Extract the [X, Y] coordinate from the center of the cell holding the provided text.  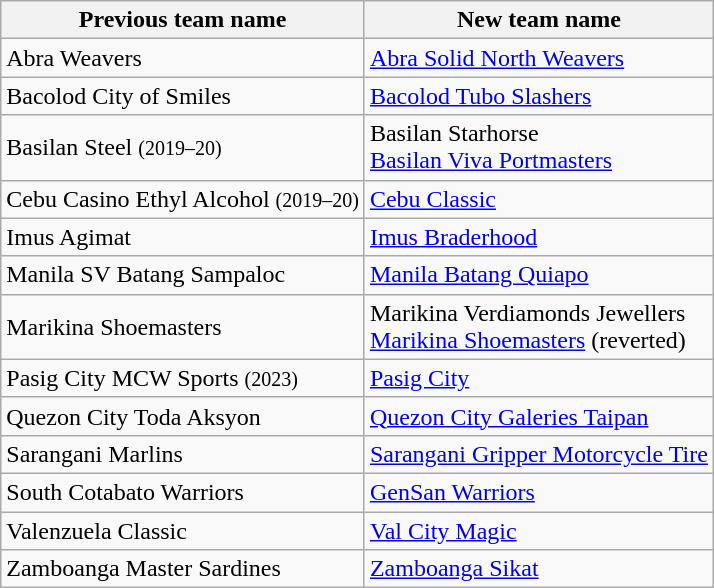
Manila Batang Quiapo [538, 275]
Pasig City [538, 378]
Previous team name [183, 20]
Sarangani Gripper Motorcycle Tire [538, 454]
Val City Magic [538, 531]
Marikina Shoemasters [183, 326]
GenSan Warriors [538, 492]
South Cotabato Warriors [183, 492]
Bacolod City of Smiles [183, 96]
Cebu Classic [538, 199]
Basilan Steel (2019–20) [183, 148]
Cebu Casino Ethyl Alcohol (2019–20) [183, 199]
Valenzuela Classic [183, 531]
Zamboanga Master Sardines [183, 569]
Pasig City MCW Sports (2023) [183, 378]
Abra Solid North Weavers [538, 58]
Zamboanga Sikat [538, 569]
Quezon City Toda Aksyon [183, 416]
Sarangani Marlins [183, 454]
Manila SV Batang Sampaloc [183, 275]
Basilan Starhorse Basilan Viva Portmasters [538, 148]
Quezon City Galeries Taipan [538, 416]
Imus Agimat [183, 237]
New team name [538, 20]
Abra Weavers [183, 58]
Bacolod Tubo Slashers [538, 96]
Imus Braderhood [538, 237]
Marikina Verdiamonds Jewellers Marikina Shoemasters (reverted) [538, 326]
